Return the [x, y] coordinate for the center point of the cell that contains the specified text.  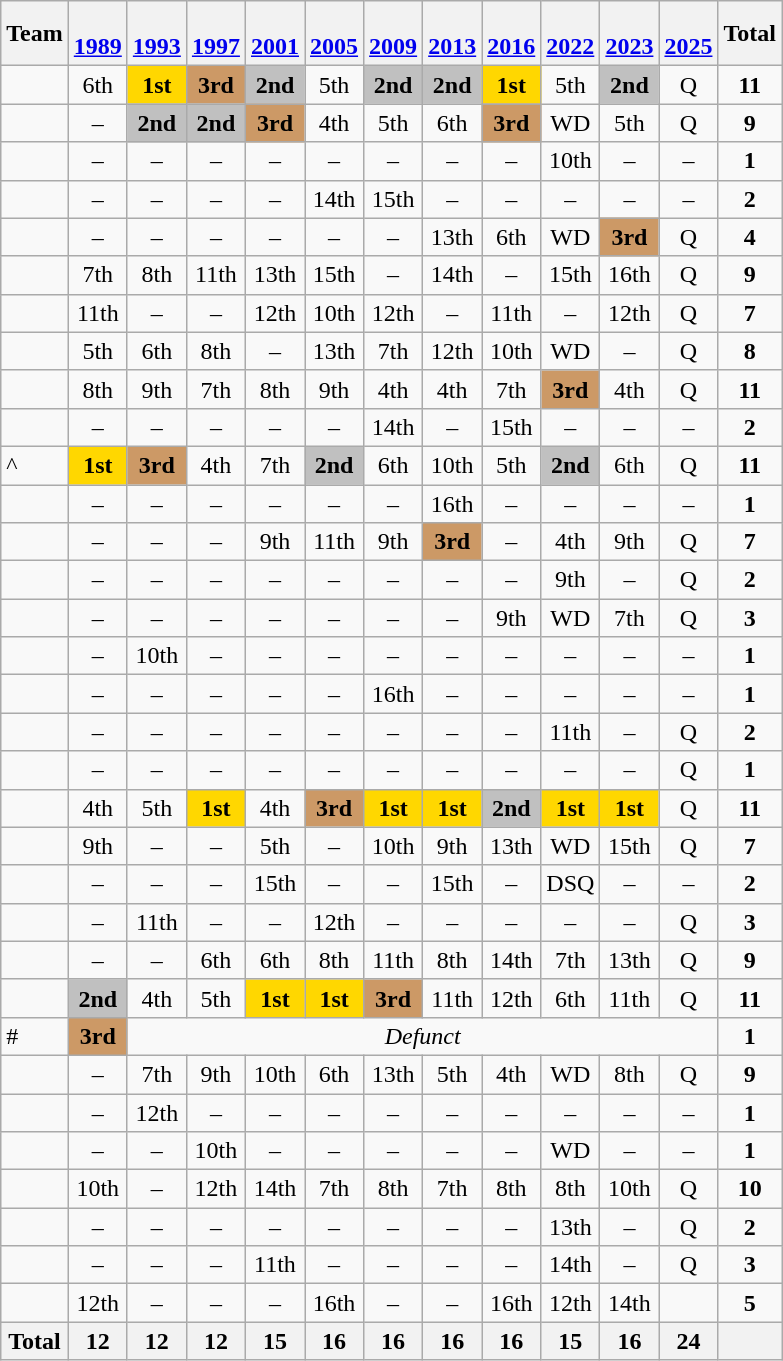
2013 [452, 34]
^ [35, 465]
DSQ [570, 884]
2025 [688, 34]
2022 [570, 34]
1993 [156, 34]
Team [35, 34]
10 [750, 1189]
2016 [512, 34]
# [35, 1036]
24 [688, 1341]
2023 [630, 34]
5 [750, 1303]
1997 [216, 34]
Defunct [422, 1036]
4 [750, 237]
8 [750, 351]
2001 [274, 34]
1989 [98, 34]
2005 [334, 34]
2009 [394, 34]
